Determine the (X, Y) coordinate at the center of the cell enclosing the given text.  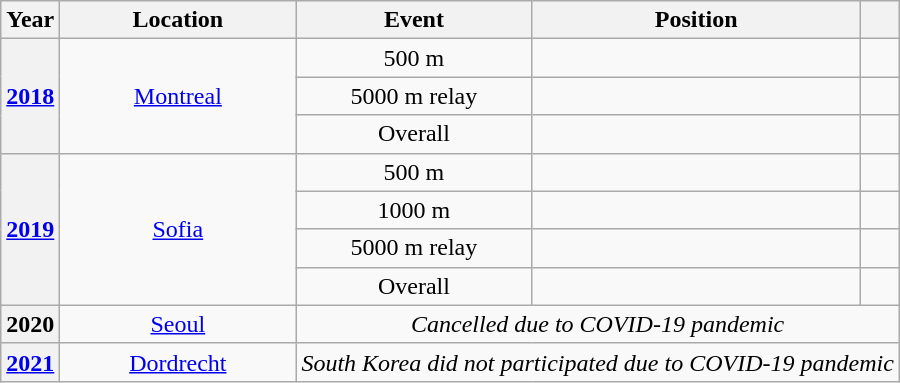
2020 (30, 324)
Montreal (178, 96)
Year (30, 20)
Dordrecht (178, 362)
Location (178, 20)
2019 (30, 229)
South Korea did not participated due to COVID-19 pandemic (598, 362)
1000 m (414, 210)
Seoul (178, 324)
2021 (30, 362)
Sofia (178, 229)
Event (414, 20)
Cancelled due to COVID-19 pandemic (598, 324)
Position (696, 20)
2018 (30, 96)
